Return (x, y) of the center of cell containing provided text 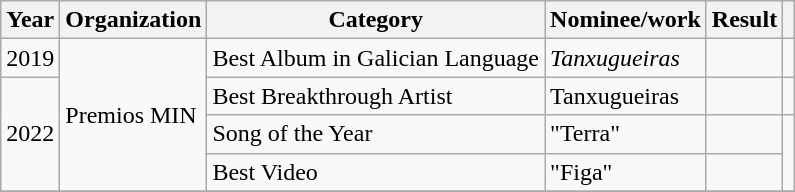
Song of the Year (376, 134)
Best Video (376, 172)
Premios MIN (134, 115)
Best Breakthrough Artist (376, 96)
Result (744, 20)
Best Album in Galician Language (376, 58)
Nominee/work (626, 20)
"Terra" (626, 134)
Category (376, 20)
2022 (30, 134)
2019 (30, 58)
Organization (134, 20)
"Figa" (626, 172)
Year (30, 20)
